Extract the (x, y) coordinate from the center of the cell holding the provided text.  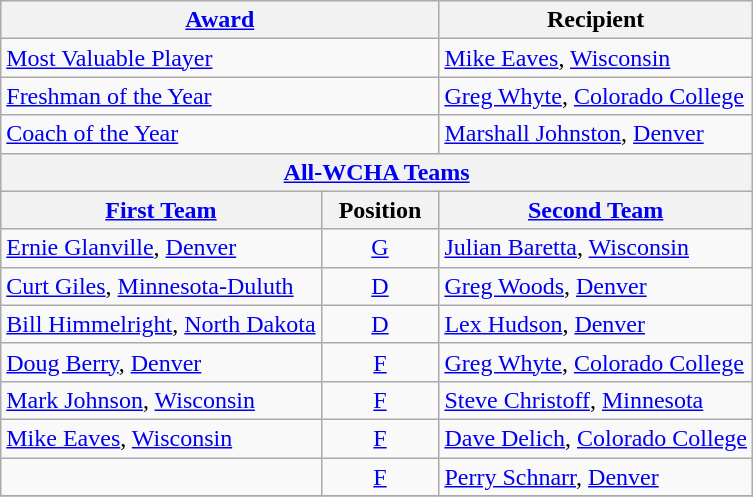
Freshman of the Year (220, 96)
Doug Berry, Denver (161, 362)
Most Valuable Player (220, 58)
Bill Himmelright, North Dakota (161, 324)
All-WCHA Teams (377, 172)
Second Team (596, 210)
Julian Baretta, Wisconsin (596, 248)
Steve Christoff, Minnesota (596, 400)
Marshall Johnston, Denver (596, 134)
Award (220, 20)
Greg Woods, Denver (596, 286)
First Team (161, 210)
G (380, 248)
Curt Giles, Minnesota-Duluth (161, 286)
Recipient (596, 20)
Ernie Glanville, Denver (161, 248)
Dave Delich, Colorado College (596, 438)
Mark Johnson, Wisconsin (161, 400)
Lex Hudson, Denver (596, 324)
Coach of the Year (220, 134)
Perry Schnarr, Denver (596, 477)
Position (380, 210)
